Find where the given text appears and provide that cell's center as (X, Y) coordinate. 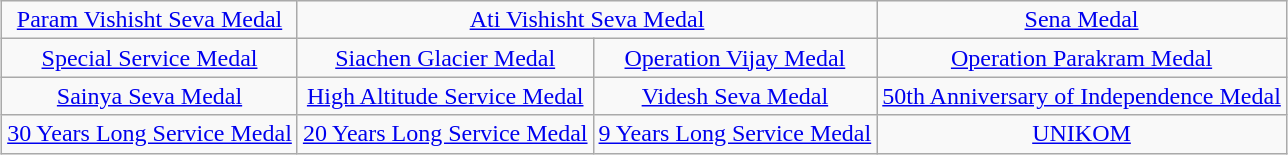
Ati Vishisht Seva Medal (586, 20)
UNIKOM (1082, 134)
9 Years Long Service Medal (735, 134)
Siachen Glacier Medal (445, 58)
Operation Parakram Medal (1082, 58)
50th Anniversary of Independence Medal (1082, 96)
Sainya Seva Medal (150, 96)
Operation Vijay Medal (735, 58)
Special Service Medal (150, 58)
High Altitude Service Medal (445, 96)
Param Vishisht Seva Medal (150, 20)
Sena Medal (1082, 20)
30 Years Long Service Medal (150, 134)
Videsh Seva Medal (735, 96)
20 Years Long Service Medal (445, 134)
